Provide the (X, Y) coordinate of the cell's center where the given text is located.  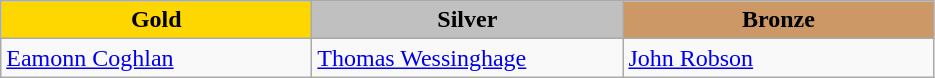
Bronze (778, 20)
Thomas Wessinghage (468, 58)
Silver (468, 20)
Gold (156, 20)
John Robson (778, 58)
Eamonn Coghlan (156, 58)
